Extract the (X, Y) coordinate from the center of the cell holding the provided text.  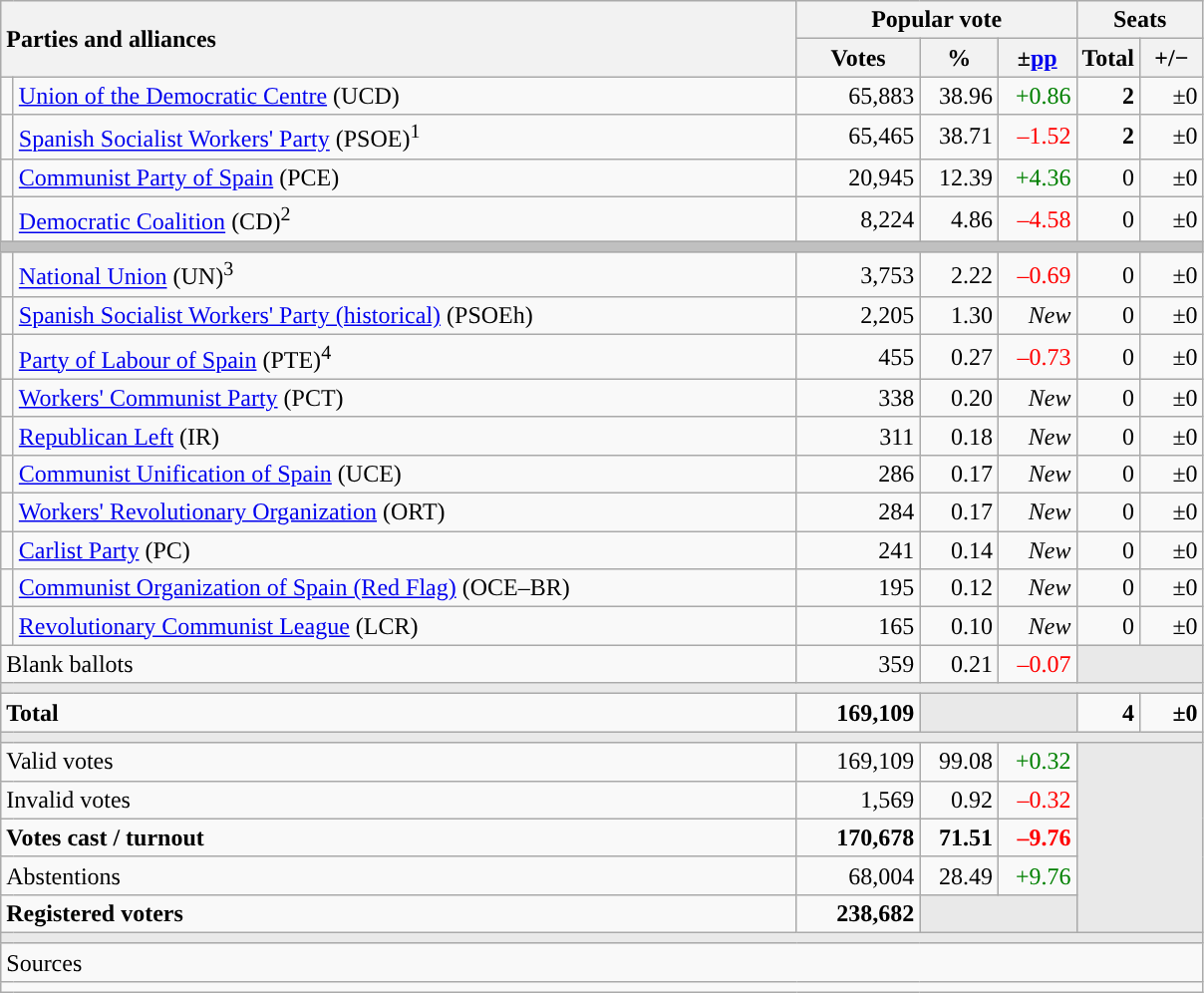
Workers' Communist Party (PCT) (405, 398)
65,465 (858, 138)
+4.36 (1037, 177)
8,224 (858, 219)
National Union (UN)3 (405, 275)
Valid votes (399, 762)
–4.58 (1037, 219)
Sources (602, 962)
2,205 (858, 316)
2.22 (959, 275)
1.30 (959, 316)
+0.86 (1037, 96)
0.18 (959, 436)
241 (858, 550)
68,004 (858, 875)
1,569 (858, 800)
0.14 (959, 550)
28.49 (959, 875)
–0.73 (1037, 357)
Union of the Democratic Centre (UCD) (405, 96)
4.86 (959, 219)
12.39 (959, 177)
–0.32 (1037, 800)
0.10 (959, 626)
Registered voters (399, 913)
Spanish Socialist Workers' Party (PSOE)1 (405, 138)
Revolutionary Communist League (LCR) (405, 626)
238,682 (858, 913)
Party of Labour of Spain (PTE)4 (405, 357)
65,883 (858, 96)
Spanish Socialist Workers' Party (historical) (PSOEh) (405, 316)
170,678 (858, 837)
38.96 (959, 96)
Abstentions (399, 875)
+/− (1172, 58)
455 (858, 357)
71.51 (959, 837)
0.12 (959, 588)
Seats (1140, 20)
Communist Organization of Spain (Red Flag) (OCE–BR) (405, 588)
±pp (1037, 58)
195 (858, 588)
359 (858, 664)
4 (1108, 713)
–0.07 (1037, 664)
38.71 (959, 138)
–1.52 (1037, 138)
99.08 (959, 762)
286 (858, 474)
311 (858, 436)
338 (858, 398)
0.21 (959, 664)
+9.76 (1037, 875)
3,753 (858, 275)
Workers' Revolutionary Organization (ORT) (405, 512)
0.92 (959, 800)
Votes cast / turnout (399, 837)
Parties and alliances (399, 39)
Votes (858, 58)
165 (858, 626)
0.27 (959, 357)
–0.69 (1037, 275)
+0.32 (1037, 762)
284 (858, 512)
–9.76 (1037, 837)
Blank ballots (399, 664)
% (959, 58)
Invalid votes (399, 800)
Democratic Coalition (CD)2 (405, 219)
20,945 (858, 177)
Communist Party of Spain (PCE) (405, 177)
0.20 (959, 398)
Communist Unification of Spain (UCE) (405, 474)
Popular vote (937, 20)
Carlist Party (PC) (405, 550)
Republican Left (IR) (405, 436)
